Find where the given text appears and provide that cell's center as [X, Y] coordinate. 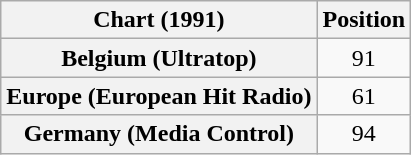
Belgium (Ultratop) [159, 58]
Position [364, 20]
Europe (European Hit Radio) [159, 96]
91 [364, 58]
61 [364, 96]
Chart (1991) [159, 20]
Germany (Media Control) [159, 134]
94 [364, 134]
